Determine the (x, y) coordinate at the center of the cell enclosing the given text.  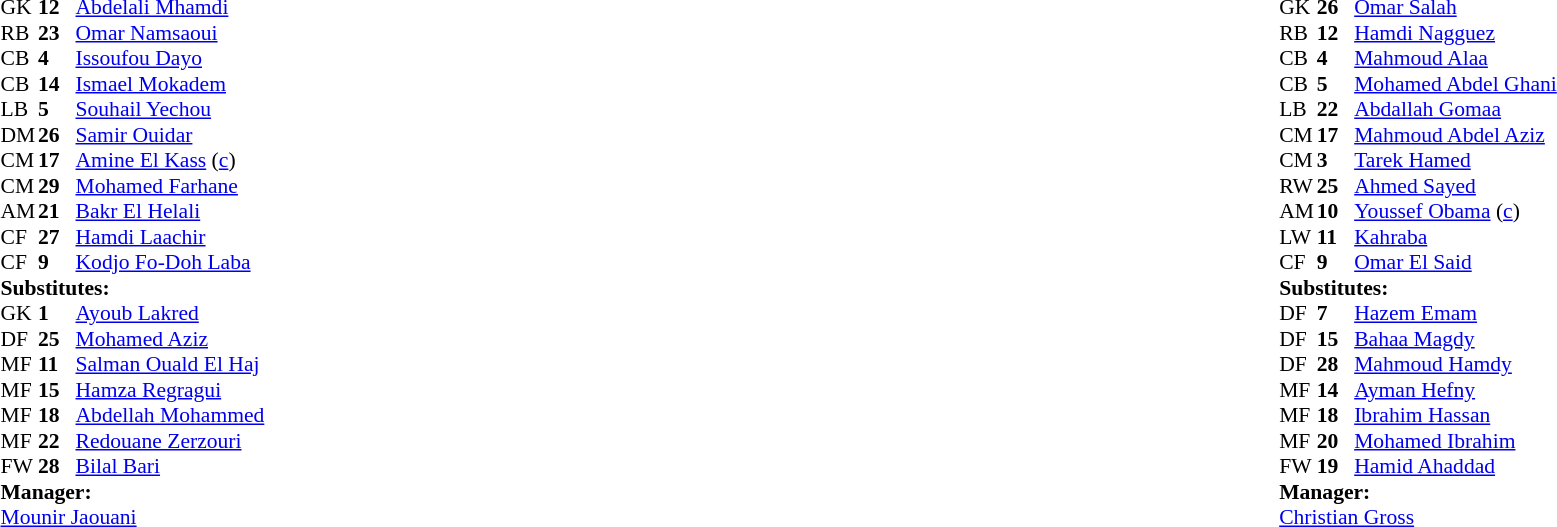
Mohamed Aziz (170, 339)
Samir Ouidar (170, 135)
10 (1336, 211)
20 (1336, 441)
Tarek Hamed (1456, 161)
Ibrahim Hassan (1456, 415)
Souhail Yechou (170, 109)
Salman Ouald El Haj (170, 365)
DM (19, 135)
3 (1336, 161)
Hazem Emam (1456, 313)
Redouane Zerzouri (170, 441)
Ahmed Sayed (1456, 186)
Mohamed Ibrahim (1456, 441)
Bahaa Magdy (1456, 339)
1 (57, 313)
RW (1298, 186)
29 (57, 186)
19 (1336, 467)
Ayoub Lakred (170, 313)
Amine El Kass (c) (170, 161)
Omar Namsaoui (170, 33)
Kahraba (1456, 237)
Omar El Said (1456, 263)
Mohamed Abdel Ghani (1456, 84)
Bilal Bari (170, 467)
Ayman Hefny (1456, 390)
Hamdi Nagguez (1456, 33)
7 (1336, 313)
26 (57, 135)
Mohamed Farhane (170, 186)
23 (57, 33)
GK (19, 313)
Hamza Regragui (170, 390)
Kodjo Fo-Doh Laba (170, 263)
LW (1298, 237)
27 (57, 237)
Abdellah Mohammed (170, 415)
Hamid Ahaddad (1456, 467)
Mahmoud Abdel Aziz (1456, 135)
Issoufou Dayo (170, 59)
Mahmoud Hamdy (1456, 365)
Youssef Obama (c) (1456, 211)
Ismael Mokadem (170, 84)
12 (1336, 33)
Bakr El Helali (170, 211)
Mahmoud Alaa (1456, 59)
Hamdi Laachir (170, 237)
Abdallah Gomaa (1456, 109)
21 (57, 211)
